Locate the cell with the specified text and output its [x, y] center coordinate. 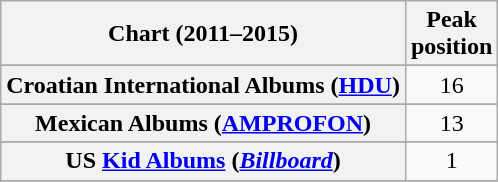
1 [451, 161]
13 [451, 123]
US Kid Albums (Billboard) [204, 161]
Chart (2011–2015) [204, 34]
Mexican Albums (AMPROFON) [204, 123]
16 [451, 85]
Peakposition [451, 34]
Croatian International Albums (HDU) [204, 85]
